Extract the [X, Y] coordinate from the center of the cell holding the provided text.  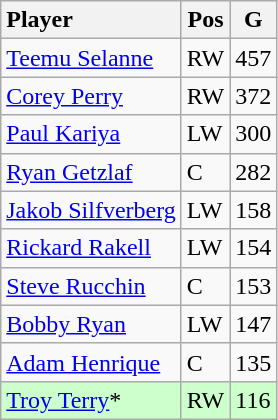
457 [254, 58]
Teemu Selanne [92, 58]
Corey Perry [92, 96]
G [254, 20]
Jakob Silfverberg [92, 210]
158 [254, 210]
135 [254, 362]
116 [254, 400]
153 [254, 286]
Troy Terry* [92, 400]
282 [254, 172]
Bobby Ryan [92, 324]
Paul Kariya [92, 134]
Pos [205, 20]
Rickard Rakell [92, 248]
372 [254, 96]
300 [254, 134]
Ryan Getzlaf [92, 172]
147 [254, 324]
Adam Henrique [92, 362]
154 [254, 248]
Steve Rucchin [92, 286]
Player [92, 20]
